From the cell containing the given text, extract its center point as (X, Y) coordinate. 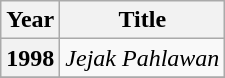
Title (142, 20)
1998 (30, 58)
Year (30, 20)
Jejak Pahlawan (142, 58)
